Pinpoint the cell where the given text exists, returning its (x, y) midpoint coordinate. 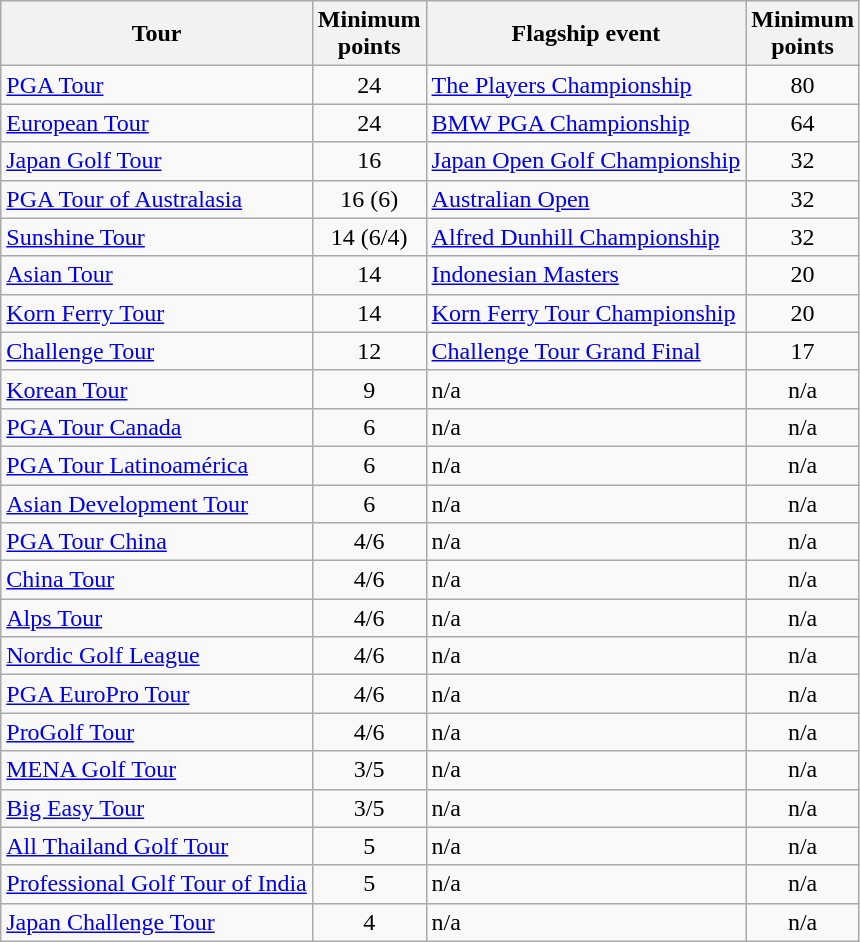
All Thailand Golf Tour (157, 846)
Korn Ferry Tour Championship (586, 313)
Japan Golf Tour (157, 161)
BMW PGA Championship (586, 123)
Challenge Tour Grand Final (586, 351)
PGA Tour (157, 85)
9 (369, 389)
Tour (157, 34)
Japan Challenge Tour (157, 922)
Flagship event (586, 34)
Korn Ferry Tour (157, 313)
European Tour (157, 123)
PGA Tour Latinoamérica (157, 465)
64 (803, 123)
14 (6/4) (369, 237)
4 (369, 922)
MENA Golf Tour (157, 770)
Korean Tour (157, 389)
Asian Development Tour (157, 503)
12 (369, 351)
Nordic Golf League (157, 656)
The Players Championship (586, 85)
80 (803, 85)
Professional Golf Tour of India (157, 884)
17 (803, 351)
Indonesian Masters (586, 275)
16 (6) (369, 199)
PGA Tour Canada (157, 427)
Japan Open Golf Championship (586, 161)
China Tour (157, 580)
Australian Open (586, 199)
Challenge Tour (157, 351)
Sunshine Tour (157, 237)
Big Easy Tour (157, 808)
PGA Tour China (157, 542)
Alfred Dunhill Championship (586, 237)
PGA Tour of Australasia (157, 199)
16 (369, 161)
Asian Tour (157, 275)
Alps Tour (157, 618)
ProGolf Tour (157, 732)
PGA EuroPro Tour (157, 694)
